Pinpoint the cell where the given text exists, returning its (X, Y) midpoint coordinate. 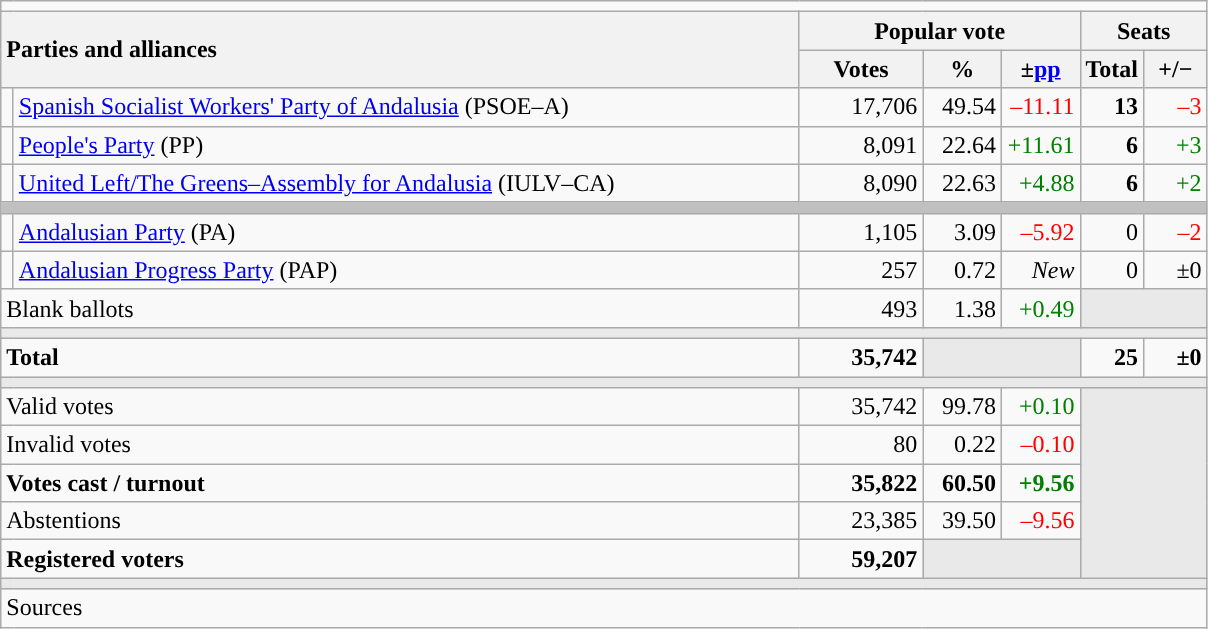
Invalid votes (400, 445)
+2 (1176, 183)
0.22 (962, 445)
Registered voters (400, 559)
±pp (1040, 69)
3.09 (962, 232)
49.54 (962, 107)
Votes cast / turnout (400, 483)
Andalusian Progress Party (PAP) (406, 270)
Sources (604, 608)
39.50 (962, 521)
+3 (1176, 145)
–3 (1176, 107)
1.38 (962, 308)
Votes (861, 69)
22.64 (962, 145)
–9.56 (1040, 521)
Parties and alliances (400, 50)
17,706 (861, 107)
13 (1112, 107)
1,105 (861, 232)
–0.10 (1040, 445)
35,822 (861, 483)
Abstentions (400, 521)
New (1040, 270)
Seats (1144, 31)
8,090 (861, 183)
257 (861, 270)
Blank ballots (400, 308)
+0.10 (1040, 407)
–5.92 (1040, 232)
Valid votes (400, 407)
+9.56 (1040, 483)
+11.61 (1040, 145)
% (962, 69)
60.50 (962, 483)
Andalusian Party (PA) (406, 232)
+/− (1176, 69)
493 (861, 308)
–2 (1176, 232)
0.72 (962, 270)
United Left/The Greens–Assembly for Andalusia (IULV–CA) (406, 183)
8,091 (861, 145)
+0.49 (1040, 308)
80 (861, 445)
99.78 (962, 407)
People's Party (PP) (406, 145)
–11.11 (1040, 107)
25 (1112, 357)
59,207 (861, 559)
+4.88 (1040, 183)
Spanish Socialist Workers' Party of Andalusia (PSOE–A) (406, 107)
Popular vote (940, 31)
22.63 (962, 183)
23,385 (861, 521)
